Return the (x, y) coordinate for the center point of the cell that contains the specified text.  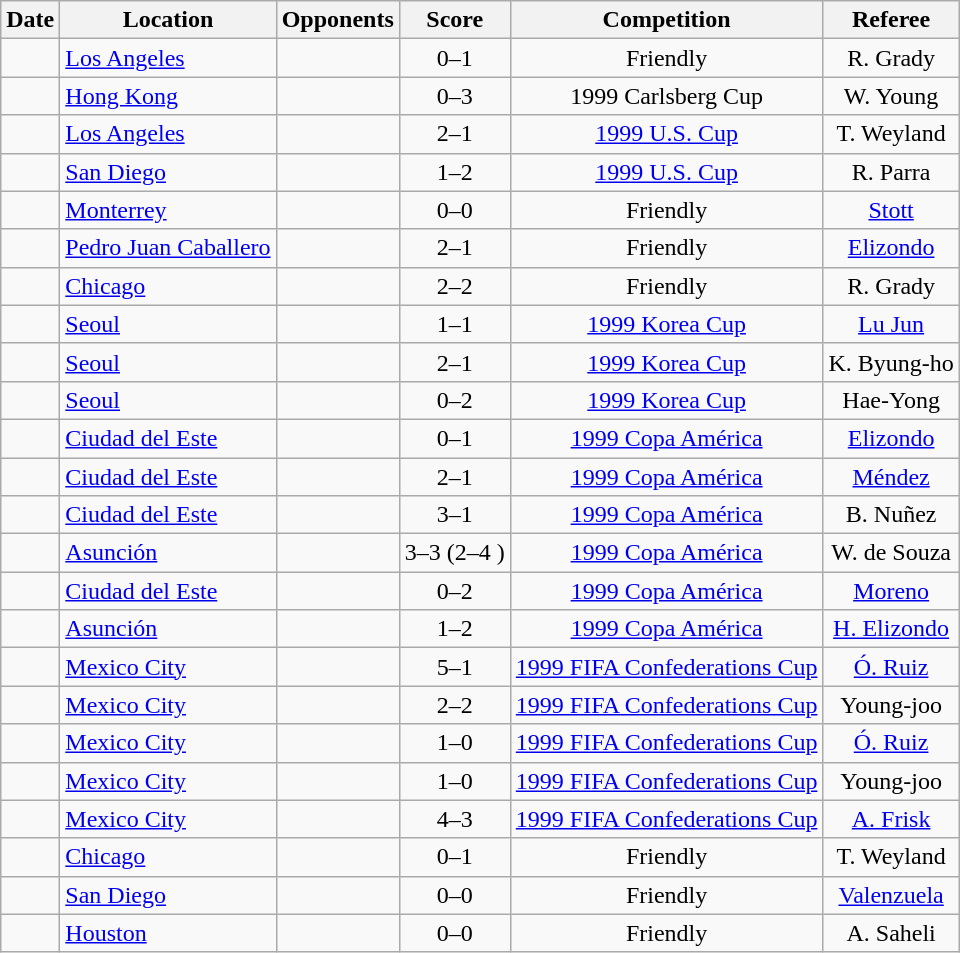
W. Young (891, 96)
0–3 (454, 96)
Moreno (891, 591)
Stott (891, 210)
Pedro Juan Caballero (168, 248)
Lu Jun (891, 324)
Valenzuela (891, 895)
Monterrey (168, 210)
B. Nuñez (891, 515)
A. Frisk (891, 819)
3–1 (454, 515)
Hae-Yong (891, 400)
1–1 (454, 324)
R. Parra (891, 172)
W. de Souza (891, 553)
Houston (168, 933)
Méndez (891, 477)
Score (454, 20)
Hong Kong (168, 96)
5–1 (454, 667)
Competition (666, 20)
3–3 (2–4 ) (454, 553)
1999 Carlsberg Cup (666, 96)
K. Byung-ho (891, 362)
Location (168, 20)
4–3 (454, 819)
Referee (891, 20)
A. Saheli (891, 933)
Date (30, 20)
H. Elizondo (891, 629)
Opponents (338, 20)
